Search for the cell housing the specified text and yield its (x, y) center coordinate. 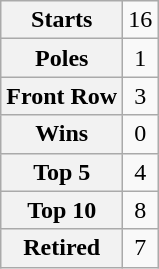
Top 5 (62, 172)
Starts (62, 20)
4 (140, 172)
0 (140, 134)
Front Row (62, 96)
16 (140, 20)
Top 10 (62, 210)
Retired (62, 248)
3 (140, 96)
1 (140, 58)
8 (140, 210)
Wins (62, 134)
Poles (62, 58)
7 (140, 248)
